Scan for the cell matching the given text and deliver its [x, y] coordinate at center. 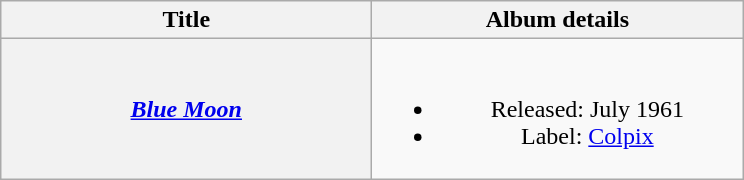
Released: July 1961Label: Colpix [558, 109]
Album details [558, 20]
Title [186, 20]
Blue Moon [186, 109]
